Detect which cell encompasses the target text, then output its (x, y) center coordinate. 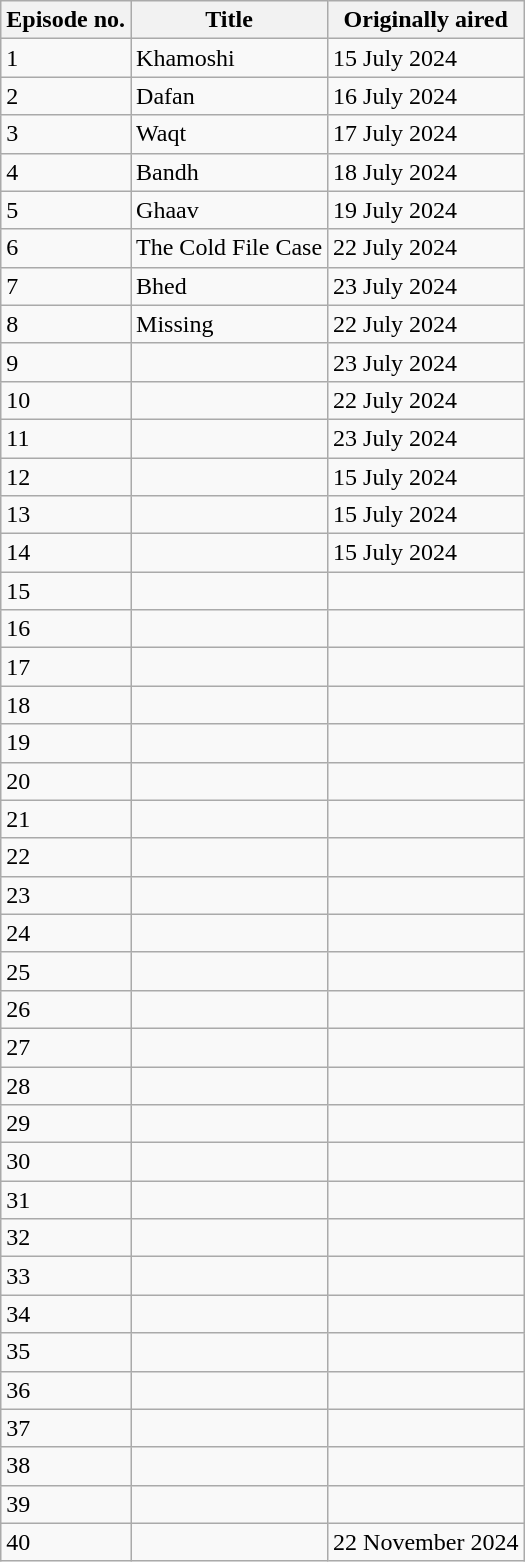
4 (66, 172)
2 (66, 96)
25 (66, 971)
17 July 2024 (426, 134)
37 (66, 1428)
19 July 2024 (426, 210)
35 (66, 1352)
10 (66, 400)
15 (66, 591)
20 (66, 781)
Bandh (230, 172)
32 (66, 1238)
38 (66, 1466)
Episode no. (66, 20)
18 (66, 705)
34 (66, 1314)
Waqt (230, 134)
Ghaav (230, 210)
The Cold File Case (230, 248)
29 (66, 1124)
12 (66, 477)
14 (66, 553)
5 (66, 210)
36 (66, 1390)
21 (66, 819)
3 (66, 134)
Khamoshi (230, 58)
13 (66, 515)
27 (66, 1047)
31 (66, 1200)
17 (66, 667)
24 (66, 933)
26 (66, 1009)
Dafan (230, 96)
6 (66, 248)
Title (230, 20)
Missing (230, 324)
40 (66, 1542)
1 (66, 58)
Originally aired (426, 20)
19 (66, 743)
22 November 2024 (426, 1542)
30 (66, 1162)
18 July 2024 (426, 172)
8 (66, 324)
7 (66, 286)
23 (66, 895)
33 (66, 1276)
Bhed (230, 286)
28 (66, 1085)
39 (66, 1504)
16 (66, 629)
11 (66, 438)
16 July 2024 (426, 96)
9 (66, 362)
22 (66, 857)
